Return [x, y] of the center of cell containing provided text 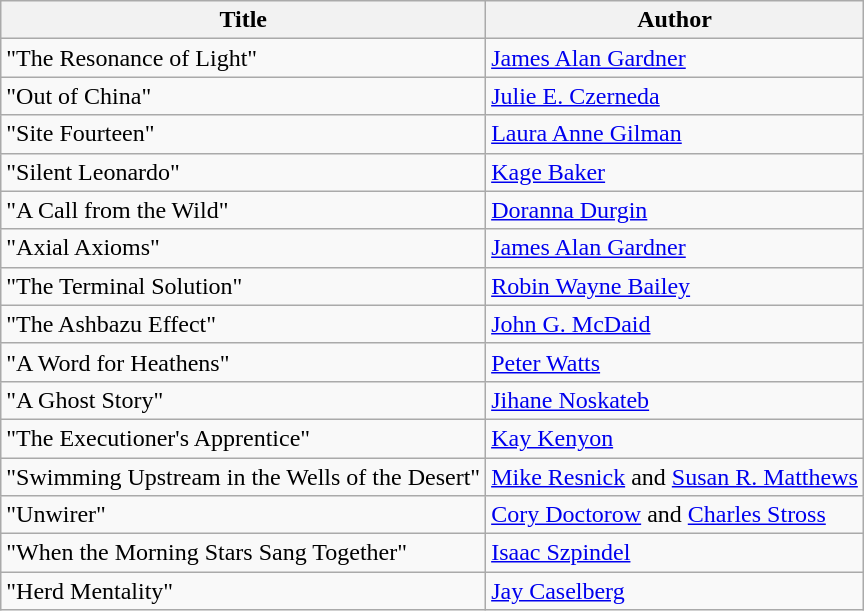
"Swimming Upstream in the Wells of the Desert" [244, 477]
"When the Morning Stars Sang Together" [244, 553]
Jay Caselberg [675, 591]
"The Terminal Solution" [244, 286]
"The Executioner's Apprentice" [244, 438]
Cory Doctorow and Charles Stross [675, 515]
Kay Kenyon [675, 438]
"Site Fourteen" [244, 134]
"A Call from the Wild" [244, 210]
"Axial Axioms" [244, 248]
"The Ashbazu Effect" [244, 324]
"Silent Leonardo" [244, 172]
Robin Wayne Bailey [675, 286]
Mike Resnick and Susan R. Matthews [675, 477]
Peter Watts [675, 362]
"Herd Mentality" [244, 591]
Author [675, 20]
"A Word for Heathens" [244, 362]
Isaac Szpindel [675, 553]
Laura Anne Gilman [675, 134]
Jihane Noskateb [675, 400]
Kage Baker [675, 172]
"A Ghost Story" [244, 400]
"Unwirer" [244, 515]
John G. McDaid [675, 324]
"Out of China" [244, 96]
Title [244, 20]
Doranna Durgin [675, 210]
"The Resonance of Light" [244, 58]
Julie E. Czerneda [675, 96]
